Scan for the cell matching the given text and deliver its (x, y) coordinate at center. 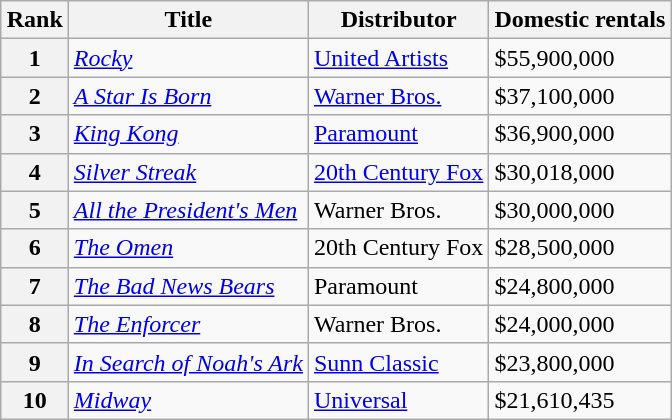
$37,100,000 (580, 96)
9 (34, 362)
The Bad News Bears (188, 286)
All the President's Men (188, 210)
Domestic rentals (580, 20)
The Enforcer (188, 324)
Sunn Classic (398, 362)
10 (34, 400)
$36,900,000 (580, 134)
United Artists (398, 58)
$28,500,000 (580, 248)
$23,800,000 (580, 362)
King Kong (188, 134)
$24,000,000 (580, 324)
A Star Is Born (188, 96)
Rank (34, 20)
Distributor (398, 20)
$30,018,000 (580, 172)
3 (34, 134)
2 (34, 96)
The Omen (188, 248)
In Search of Noah's Ark (188, 362)
$24,800,000 (580, 286)
Title (188, 20)
7 (34, 286)
6 (34, 248)
8 (34, 324)
1 (34, 58)
4 (34, 172)
$55,900,000 (580, 58)
Silver Streak (188, 172)
$30,000,000 (580, 210)
5 (34, 210)
Rocky (188, 58)
Universal (398, 400)
$21,610,435 (580, 400)
Midway (188, 400)
